Scan for the cell matching the given text and deliver its [X, Y] coordinate at center. 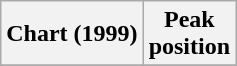
Peakposition [189, 34]
Chart (1999) [72, 34]
